Return [x, y] of the center of cell containing provided text 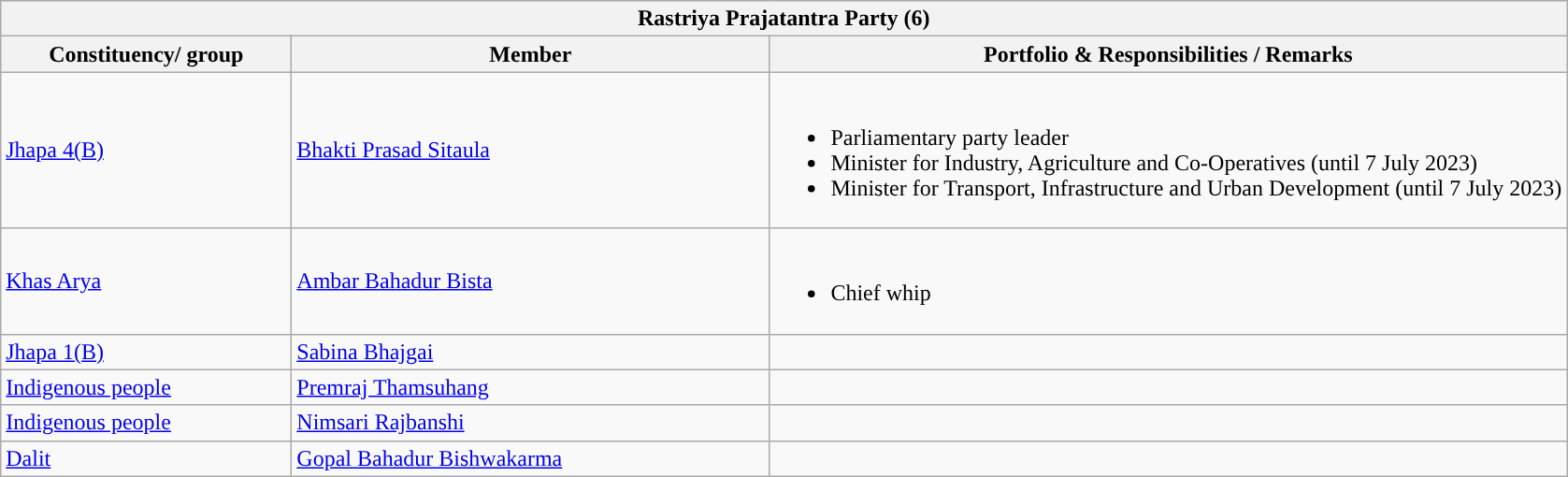
Constituency/ group [146, 54]
Gopal Bahadur Bishwakarma [531, 458]
Jhapa 1(B) [146, 352]
Chief whip [1169, 281]
Bhakti Prasad Sitaula [531, 150]
Rastriya Prajatantra Party (6) [784, 19]
Jhapa 4(B) [146, 150]
Nimsari Rajbanshi [531, 423]
Premraj Thamsuhang [531, 387]
Khas Arya [146, 281]
Sabina Bhajgai [531, 352]
Ambar Bahadur Bista [531, 281]
Member [531, 54]
Dalit [146, 458]
Portfolio & Responsibilities / Remarks [1169, 54]
